Find where the given text appears and provide that cell's center as [x, y] coordinate. 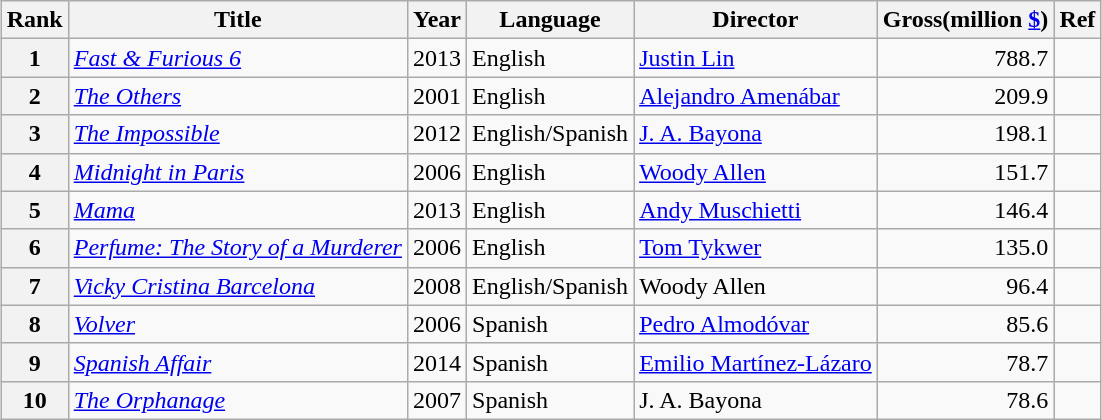
9 [34, 362]
Volver [238, 324]
Midnight in Paris [238, 172]
Language [550, 20]
6 [34, 248]
2 [34, 96]
The Orphanage [238, 400]
Perfume: The Story of a Murderer [238, 248]
Vicky Cristina Barcelona [238, 286]
The Impossible [238, 134]
Mama [238, 210]
Director [756, 20]
78.7 [966, 362]
The Others [238, 96]
8 [34, 324]
146.4 [966, 210]
4 [34, 172]
198.1 [966, 134]
2001 [436, 96]
Alejandro Amenábar [756, 96]
5 [34, 210]
Title [238, 20]
Spanish Affair [238, 362]
2007 [436, 400]
Rank [34, 20]
3 [34, 134]
1 [34, 58]
85.6 [966, 324]
2014 [436, 362]
96.4 [966, 286]
78.6 [966, 400]
Tom Tykwer [756, 248]
135.0 [966, 248]
Andy Muschietti [756, 210]
209.9 [966, 96]
2012 [436, 134]
Pedro Almodóvar [756, 324]
Gross(million $) [966, 20]
Ref [1078, 20]
Emilio Martínez-Lázaro [756, 362]
788.7 [966, 58]
151.7 [966, 172]
10 [34, 400]
2008 [436, 286]
7 [34, 286]
Fast & Furious 6 [238, 58]
Justin Lin [756, 58]
Year [436, 20]
